Detect which cell encompasses the target text, then output its [x, y] center coordinate. 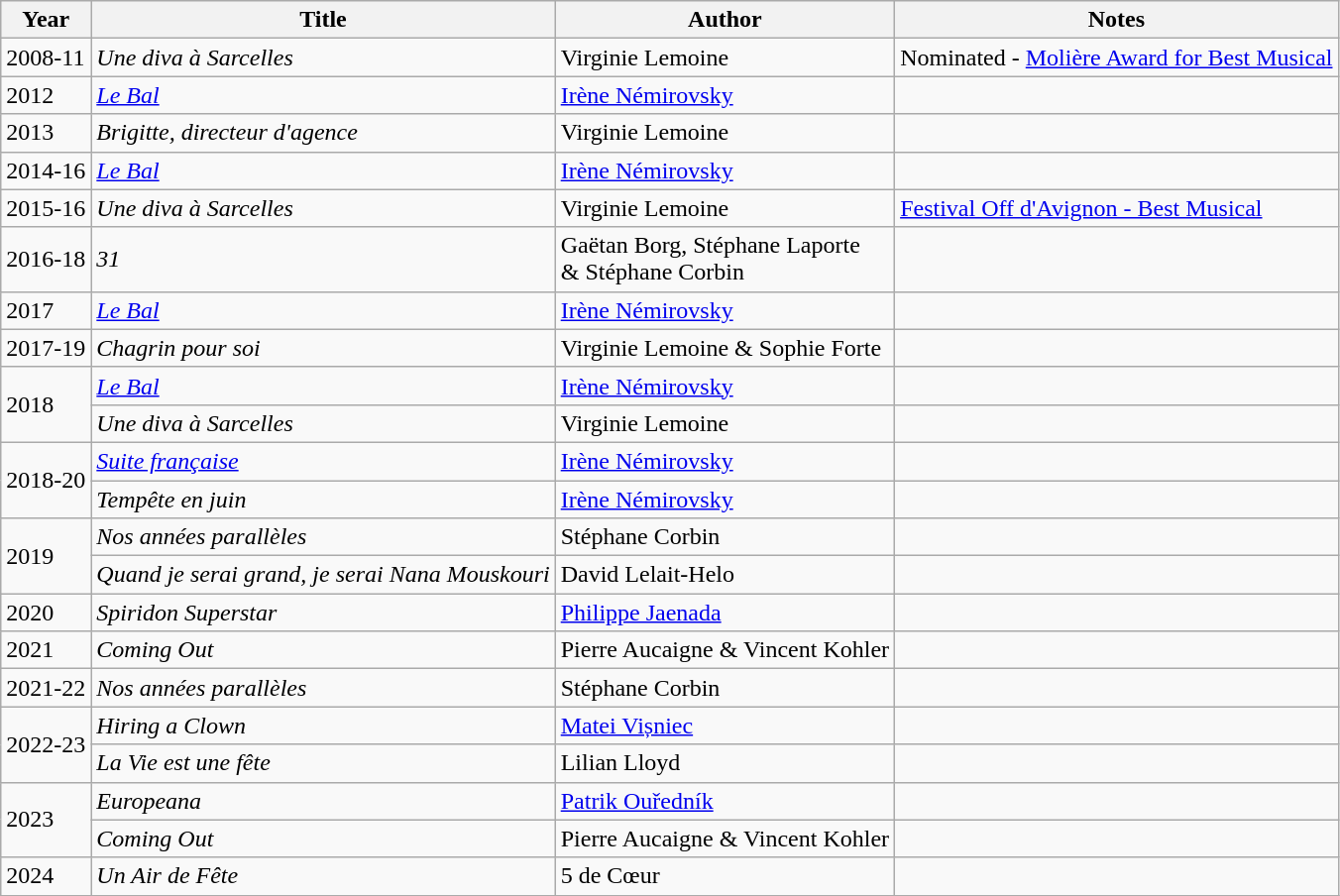
Quand je serai grand, je serai Nana Mouskouri [323, 575]
Un Air de Fête [323, 876]
2013 [46, 133]
Year [46, 20]
Europeana [323, 801]
Nominated - Molière Award for Best Musical [1116, 57]
Gaëtan Borg, Stéphane Laporte & Stéphane Corbin [725, 260]
2020 [46, 613]
Patrik Ouředník [725, 801]
2008-11 [46, 57]
Matei Vișniec [725, 726]
La Vie est une fête [323, 763]
2017 [46, 310]
2021 [46, 650]
Brigitte, directeur d'agence [323, 133]
2018-20 [46, 480]
2017-19 [46, 348]
Spiridon Superstar [323, 613]
2014-16 [46, 170]
2018 [46, 404]
5 de Cœur [725, 876]
Virginie Lemoine & Sophie Forte [725, 348]
2016-18 [46, 260]
2023 [46, 820]
Philippe Jaenada [725, 613]
31 [323, 260]
Tempête en juin [323, 499]
Suite française [323, 461]
2015-16 [46, 208]
Title [323, 20]
Notes [1116, 20]
2012 [46, 95]
David Lelait-Helo [725, 575]
Lilian Lloyd [725, 763]
Festival Off d'Avignon - Best Musical [1116, 208]
2022-23 [46, 744]
Hiring a Clown [323, 726]
2019 [46, 556]
Author [725, 20]
Chagrin pour soi [323, 348]
2024 [46, 876]
2021-22 [46, 688]
